Determine the [x, y] coordinate at the center of the cell enclosing the given text.  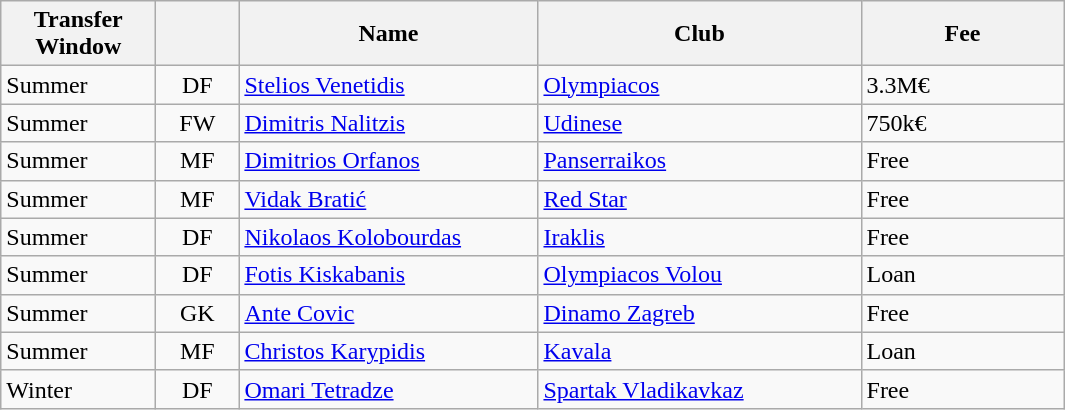
Udinese [700, 123]
Panserraikos [700, 161]
GK [198, 313]
Winter [78, 389]
FW [198, 123]
Fee [962, 34]
Olympiacos [700, 85]
Dimitrios Orfanos [388, 161]
Red Star [700, 199]
Iraklis [700, 237]
750k€ [962, 123]
Christos Karypidis [388, 351]
Vidak Bratić [388, 199]
Omari Tetradze [388, 389]
Nikolaos Kolobourdas [388, 237]
Club [700, 34]
Transfer Window [78, 34]
Spartak Vladikavkaz [700, 389]
Name [388, 34]
3.3M€ [962, 85]
Dimitris Nalitzis [388, 123]
Fotis Kiskabanis [388, 275]
Kavala [700, 351]
Olympiacos Volou [700, 275]
Dinamo Zagreb [700, 313]
Stelios Venetidis [388, 85]
Ante Covic [388, 313]
